Identify which cell holds the provided text, then report its [x, y] central coordinate. 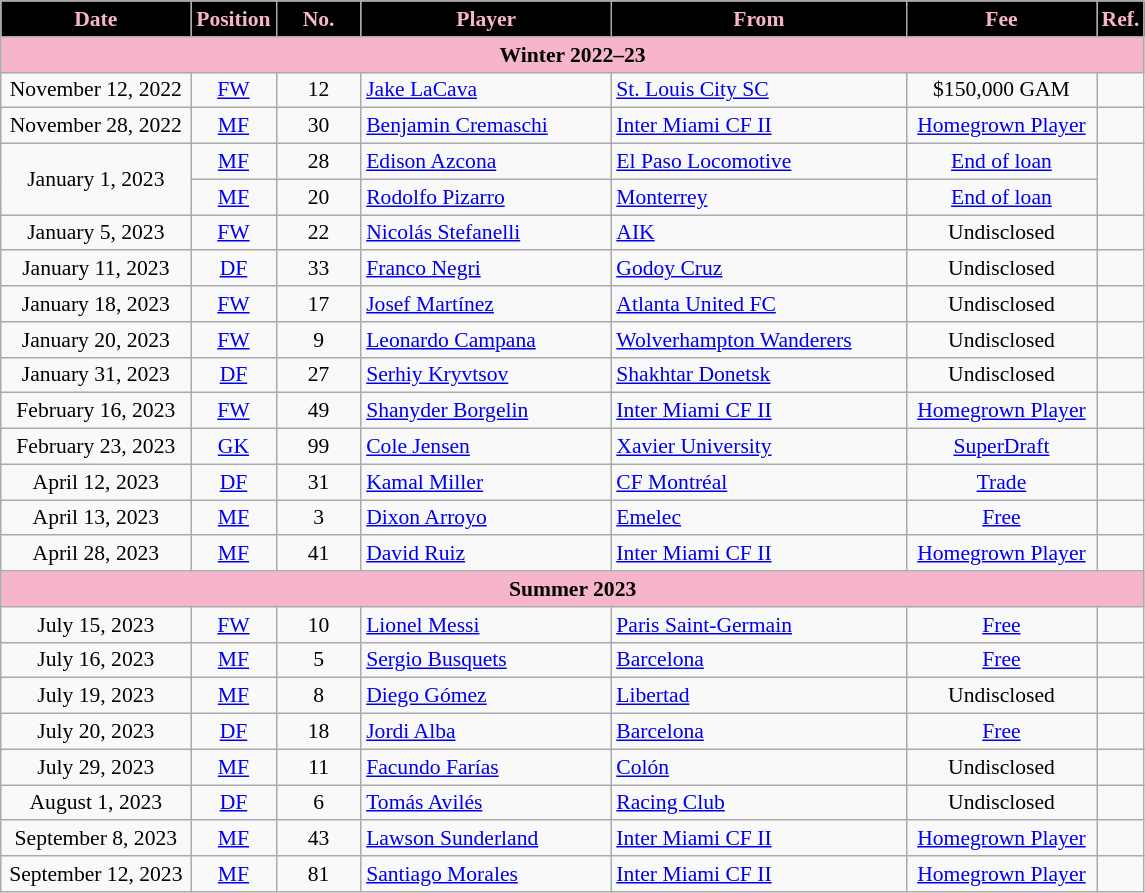
49 [318, 411]
July 19, 2023 [96, 696]
Franco Negri [486, 269]
April 12, 2023 [96, 482]
12 [318, 90]
Libertad [758, 696]
July 29, 2023 [96, 767]
El Paso Locomotive [758, 162]
Colón [758, 767]
Emelec [758, 518]
August 1, 2023 [96, 803]
Player [486, 19]
Nicolás Stefanelli [486, 233]
No. [318, 19]
Edison Azcona [486, 162]
January 31, 2023 [96, 375]
Wolverhampton Wanderers [758, 340]
January 20, 2023 [96, 340]
AIK [758, 233]
GK [234, 447]
July 20, 2023 [96, 732]
Atlanta United FC [758, 304]
Leonardo Campana [486, 340]
February 23, 2023 [96, 447]
Xavier University [758, 447]
Shanyder Borgelin [486, 411]
Kamal Miller [486, 482]
Facundo Farías [486, 767]
Trade [1001, 482]
Tomás Avilés [486, 803]
81 [318, 874]
January 11, 2023 [96, 269]
SuperDraft [1001, 447]
Jake LaCava [486, 90]
Monterrey [758, 197]
30 [318, 126]
David Ruiz [486, 554]
27 [318, 375]
Racing Club [758, 803]
Ref. [1120, 19]
January 5, 2023 [96, 233]
33 [318, 269]
Santiago Morales [486, 874]
January 1, 2023 [96, 180]
February 16, 2023 [96, 411]
3 [318, 518]
6 [318, 803]
9 [318, 340]
Rodolfo Pizarro [486, 197]
8 [318, 696]
Winter 2022–23 [573, 55]
41 [318, 554]
St. Louis City SC [758, 90]
28 [318, 162]
September 8, 2023 [96, 839]
Fee [1001, 19]
April 13, 2023 [96, 518]
Lawson Sunderland [486, 839]
Date [96, 19]
Benjamin Cremaschi [486, 126]
November 28, 2022 [96, 126]
Position [234, 19]
Godoy Cruz [758, 269]
43 [318, 839]
17 [318, 304]
Josef Martínez [486, 304]
Jordi Alba [486, 732]
Summer 2023 [573, 589]
$150,000 GAM [1001, 90]
11 [318, 767]
Diego Gómez [486, 696]
January 18, 2023 [96, 304]
CF Montréal [758, 482]
22 [318, 233]
November 12, 2022 [96, 90]
April 28, 2023 [96, 554]
September 12, 2023 [96, 874]
10 [318, 625]
Shakhtar Donetsk [758, 375]
20 [318, 197]
Dixon Arroyo [486, 518]
5 [318, 660]
Sergio Busquets [486, 660]
Cole Jensen [486, 447]
July 16, 2023 [96, 660]
99 [318, 447]
Serhiy Kryvtsov [486, 375]
Paris Saint-Germain [758, 625]
Lionel Messi [486, 625]
July 15, 2023 [96, 625]
18 [318, 732]
From [758, 19]
31 [318, 482]
